Determine the (X, Y) coordinate at the center of the cell enclosing the given text.  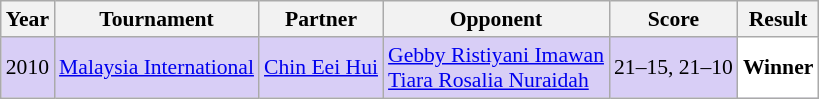
Winner (778, 68)
Tournament (156, 19)
Partner (321, 19)
2010 (28, 68)
Result (778, 19)
Year (28, 19)
Malaysia International (156, 68)
21–15, 21–10 (674, 68)
Score (674, 19)
Gebby Ristiyani Imawan Tiara Rosalia Nuraidah (496, 68)
Opponent (496, 19)
Chin Eei Hui (321, 68)
